Pinpoint the cell where the given text exists, returning its (x, y) midpoint coordinate. 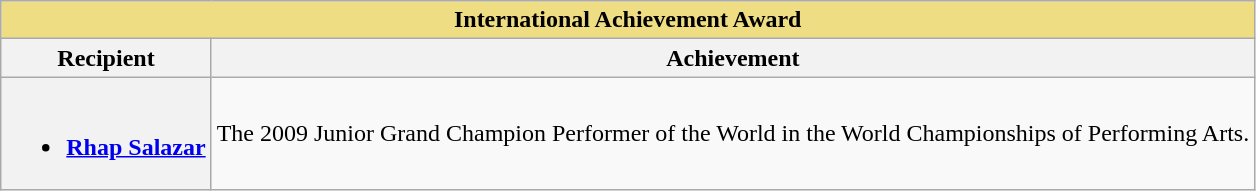
Rhap Salazar (106, 134)
The 2009 Junior Grand Champion Performer of the World in the World Championships of Performing Arts. (733, 134)
International Achievement Award (628, 20)
Achievement (733, 58)
Recipient (106, 58)
